Identify which cell holds the provided text, then report its [X, Y] central coordinate. 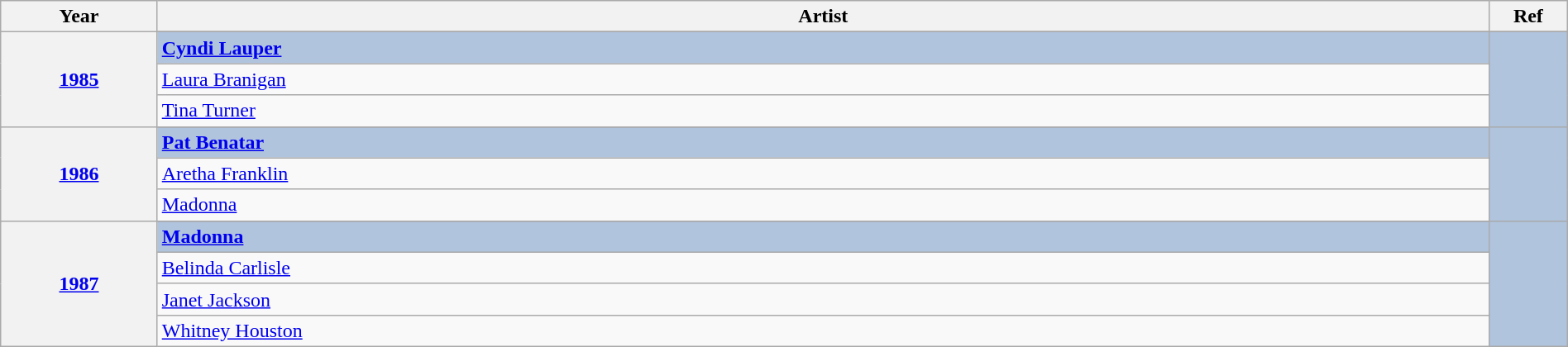
1985 [79, 79]
1987 [79, 283]
Whitney Houston [823, 330]
Cyndi Lauper [823, 48]
Tina Turner [823, 111]
Belinda Carlisle [823, 268]
Janet Jackson [823, 299]
1986 [79, 173]
Year [79, 17]
Ref [1528, 17]
Aretha Franklin [823, 173]
Artist [823, 17]
Pat Benatar [823, 142]
Laura Branigan [823, 79]
